Locate the cell with the specified text and output its [x, y] center coordinate. 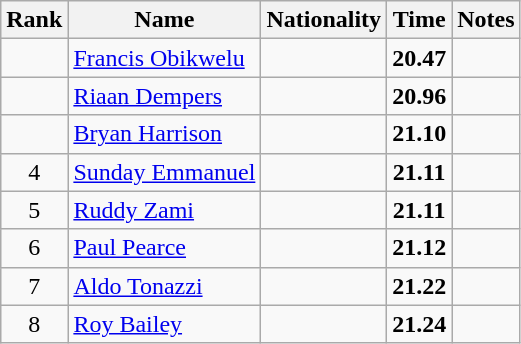
20.96 [420, 96]
7 [34, 286]
Aldo Tonazzi [164, 286]
Name [164, 20]
5 [34, 210]
Roy Bailey [164, 324]
Notes [486, 20]
6 [34, 248]
Sunday Emmanuel [164, 172]
Paul Pearce [164, 248]
Riaan Dempers [164, 96]
Ruddy Zami [164, 210]
21.10 [420, 134]
Rank [34, 20]
8 [34, 324]
21.24 [420, 324]
21.12 [420, 248]
Bryan Harrison [164, 134]
Time [420, 20]
20.47 [420, 58]
21.22 [420, 286]
4 [34, 172]
Francis Obikwelu [164, 58]
Nationality [324, 20]
